From the cell containing the given text, extract its center point as [x, y] coordinate. 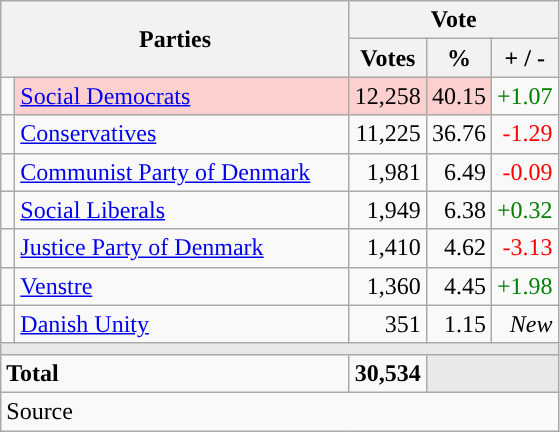
Votes [388, 58]
36.76 [458, 134]
Social Liberals [182, 210]
+1.07 [524, 96]
11,225 [388, 134]
351 [388, 324]
30,534 [388, 373]
40.15 [458, 96]
12,258 [388, 96]
4.45 [458, 286]
1,981 [388, 172]
-0.09 [524, 172]
New [524, 324]
Danish Unity [182, 324]
1,360 [388, 286]
-3.13 [524, 248]
Communist Party of Denmark [182, 172]
Justice Party of Denmark [182, 248]
6.38 [458, 210]
1,949 [388, 210]
Parties [176, 39]
Venstre [182, 286]
% [458, 58]
+0.32 [524, 210]
Total [176, 373]
Source [280, 411]
1.15 [458, 324]
4.62 [458, 248]
Social Democrats [182, 96]
+ / - [524, 58]
-1.29 [524, 134]
1,410 [388, 248]
Vote [454, 20]
Conservatives [182, 134]
+1.98 [524, 286]
6.49 [458, 172]
